Search for the cell housing the specified text and yield its [x, y] center coordinate. 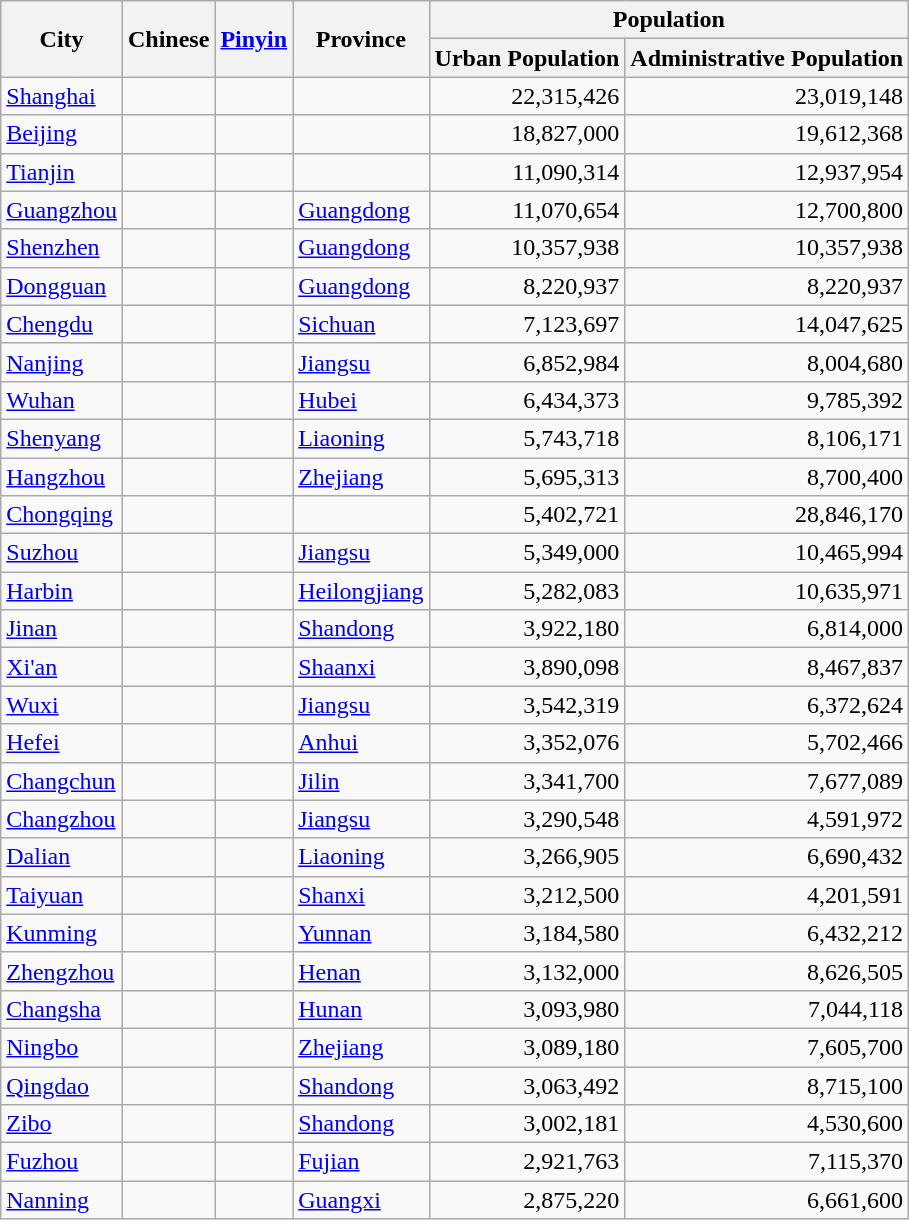
Kunming [62, 933]
Xi'an [62, 667]
6,661,600 [767, 1200]
Dongguan [62, 286]
3,089,180 [527, 1047]
4,530,600 [767, 1124]
3,542,319 [527, 705]
28,846,170 [767, 515]
18,827,000 [527, 134]
Harbin [62, 591]
Shenyang [62, 438]
3,352,076 [527, 743]
3,890,098 [527, 667]
2,921,763 [527, 1162]
City [62, 39]
5,282,083 [527, 591]
2,875,220 [527, 1200]
Population [669, 20]
3,290,548 [527, 819]
Chinese [168, 39]
Changsha [62, 1009]
Guangxi [361, 1200]
6,372,624 [767, 705]
Zibo [62, 1124]
Shaanxi [361, 667]
5,349,000 [527, 553]
Qingdao [62, 1085]
8,467,837 [767, 667]
Administrative Population [767, 58]
Chengdu [62, 324]
Jilin [361, 781]
Suzhou [62, 553]
8,004,680 [767, 362]
5,743,718 [527, 438]
3,132,000 [527, 971]
6,690,432 [767, 857]
Zhengzhou [62, 971]
Yunnan [361, 933]
19,612,368 [767, 134]
Nanning [62, 1200]
Tianjin [62, 172]
4,591,972 [767, 819]
Wuhan [62, 400]
12,700,800 [767, 210]
7,605,700 [767, 1047]
11,070,654 [527, 210]
Fujian [361, 1162]
Heilongjiang [361, 591]
Ningbo [62, 1047]
3,093,980 [527, 1009]
Shanghai [62, 96]
Chongqing [62, 515]
Pinyin [254, 39]
3,063,492 [527, 1085]
3,002,181 [527, 1124]
Taiyuan [62, 895]
3,184,580 [527, 933]
6,434,373 [527, 400]
7,115,370 [767, 1162]
Nanjing [62, 362]
Wuxi [62, 705]
22,315,426 [527, 96]
Shanxi [361, 895]
10,465,994 [767, 553]
Henan [361, 971]
Guangzhou [62, 210]
10,635,971 [767, 591]
14,047,625 [767, 324]
3,266,905 [527, 857]
5,702,466 [767, 743]
6,814,000 [767, 629]
8,715,100 [767, 1085]
7,677,089 [767, 781]
Hubei [361, 400]
8,700,400 [767, 477]
23,019,148 [767, 96]
3,922,180 [527, 629]
5,695,313 [527, 477]
3,341,700 [527, 781]
11,090,314 [527, 172]
Hunan [361, 1009]
Anhui [361, 743]
7,044,118 [767, 1009]
Jinan [62, 629]
3,212,500 [527, 895]
8,626,505 [767, 971]
Hangzhou [62, 477]
Province [361, 39]
Dalian [62, 857]
4,201,591 [767, 895]
5,402,721 [527, 515]
6,432,212 [767, 933]
7,123,697 [527, 324]
8,106,171 [767, 438]
12,937,954 [767, 172]
6,852,984 [527, 362]
Urban Population [527, 58]
Sichuan [361, 324]
Hefei [62, 743]
Shenzhen [62, 248]
Changchun [62, 781]
9,785,392 [767, 400]
Fuzhou [62, 1162]
Beijing [62, 134]
Changzhou [62, 819]
